Identify which cell holds the provided text, then report its (x, y) central coordinate. 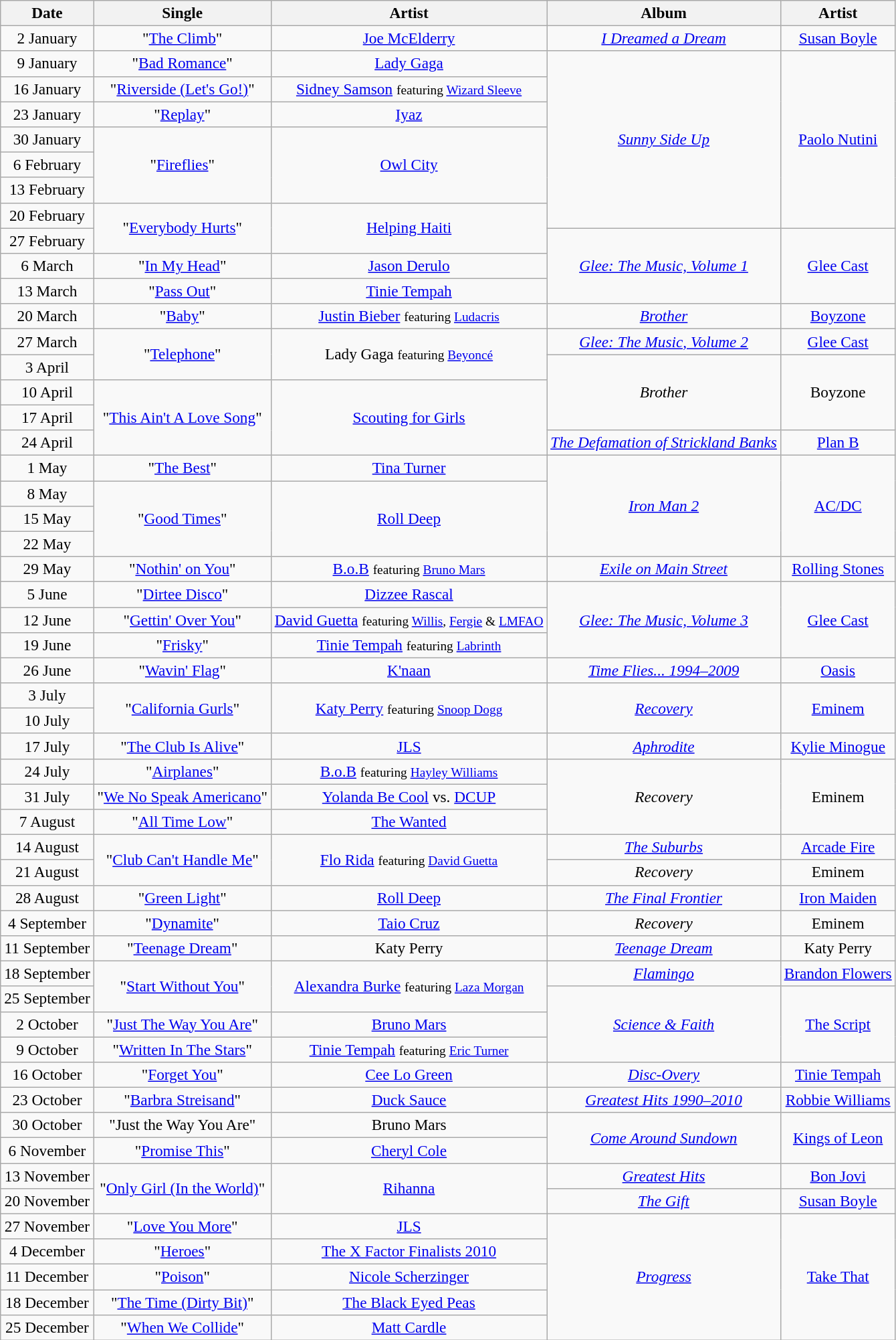
Helping Haiti (409, 228)
"Dirtee Disco" (182, 594)
28 August (47, 898)
22 May (47, 544)
Tina Turner (409, 468)
"Fireflies" (182, 165)
10 April (47, 392)
Greatest Hits 1990–2010 (664, 1100)
Date (47, 13)
3 April (47, 367)
K'naan (409, 670)
10 July (47, 721)
Sunny Side Up (664, 139)
"All Time Low" (182, 822)
The Script (838, 1024)
29 May (47, 569)
17 April (47, 417)
The Wanted (409, 822)
The Final Frontier (664, 898)
I Dreamed a Dream (664, 38)
B.o.B featuring Hayley Williams (409, 771)
3 July (47, 695)
"Just the Way You Are" (182, 1125)
Oasis (838, 670)
"Gettin' Over You" (182, 619)
"Wavin' Flag" (182, 670)
8 May (47, 493)
"Telephone" (182, 354)
Duck Sauce (409, 1100)
Kings of Leon (838, 1138)
11 December (47, 1276)
"Bad Romance" (182, 64)
Tinie Tempah featuring Eric Turner (409, 1049)
9 January (47, 64)
15 May (47, 518)
Kylie Minogue (838, 746)
Justin Bieber featuring Ludacris (409, 316)
"Start Without You" (182, 986)
Owl City (409, 165)
"Good Times" (182, 518)
"Airplanes" (182, 771)
Tinie Tempah featuring Labrinth (409, 645)
The Suburbs (664, 847)
Cheryl Cole (409, 1150)
Iron Maiden (838, 898)
Lady Gaga featuring Beyoncé (409, 354)
Single (182, 13)
"In My Head" (182, 266)
13 February (47, 190)
Rolling Stones (838, 569)
Katy Perry featuring Snoop Dogg (409, 708)
19 June (47, 645)
"Replay" (182, 114)
27 March (47, 341)
23 January (47, 114)
Matt Cardle (409, 1327)
Paolo Nutini (838, 139)
"We No Speak Americano" (182, 796)
Time Flies... 1994–2009 (664, 670)
Aphrodite (664, 746)
6 November (47, 1150)
"The Club Is Alive" (182, 746)
16 October (47, 1074)
"Dynamite" (182, 923)
7 August (47, 822)
24 April (47, 443)
The Defamation of Strickland Banks (664, 443)
Jason Derulo (409, 266)
2 January (47, 38)
"Only Girl (In the World)" (182, 1188)
Sidney Samson featuring Wizard Sleeve (409, 89)
"Promise This" (182, 1150)
The X Factor Finalists 2010 (409, 1252)
Glee: The Music, Volume 1 (664, 265)
"Green Light" (182, 898)
Iron Man 2 (664, 506)
The Black Eyed Peas (409, 1302)
"Written In The Stars" (182, 1049)
"The Climb" (182, 38)
"When We Collide" (182, 1327)
Take That (838, 1276)
Cee Lo Green (409, 1074)
Lady Gaga (409, 64)
"Heroes" (182, 1252)
11 September (47, 948)
6 February (47, 165)
"The Time (Dirty Bit)" (182, 1302)
Flamingo (664, 973)
27 November (47, 1226)
"The Best" (182, 468)
Glee: The Music, Volume 3 (664, 619)
1 May (47, 468)
"Baby" (182, 316)
"Love You More" (182, 1226)
"Teenage Dream" (182, 948)
"Frisky" (182, 645)
Plan B (838, 443)
21 August (47, 872)
Arcade Fire (838, 847)
"California Gurls" (182, 708)
20 November (47, 1201)
Robbie Williams (838, 1100)
Album (664, 13)
14 August (47, 847)
AC/DC (838, 506)
13 March (47, 291)
Science & Faith (664, 1024)
23 October (47, 1100)
"Club Can't Handle Me" (182, 860)
Rihanna (409, 1188)
Joe McElderry (409, 38)
Glee: The Music, Volume 2 (664, 341)
"Barbra Streisand" (182, 1100)
Disc-Overy (664, 1074)
18 December (47, 1302)
"This Ain't A Love Song" (182, 417)
"Poison" (182, 1276)
Nicole Scherzinger (409, 1276)
24 July (47, 771)
Iyaz (409, 114)
"Everybody Hurts" (182, 228)
4 December (47, 1252)
Alexandra Burke featuring Laza Morgan (409, 986)
4 September (47, 923)
30 October (47, 1125)
The Gift (664, 1201)
Progress (664, 1276)
Taio Cruz (409, 923)
17 July (47, 746)
Flo Rida featuring David Guetta (409, 860)
Bon Jovi (838, 1175)
16 January (47, 89)
18 September (47, 973)
31 July (47, 796)
Teenage Dream (664, 948)
13 November (47, 1175)
20 February (47, 215)
12 June (47, 619)
2 October (47, 1024)
David Guetta featuring Willis, Fergie & LMFAO (409, 619)
25 December (47, 1327)
Exile on Main Street (664, 569)
"Nothin' on You" (182, 569)
Come Around Sundown (664, 1138)
"Riverside (Let's Go!)" (182, 89)
Yolanda Be Cool vs. DCUP (409, 796)
B.o.B featuring Bruno Mars (409, 569)
30 January (47, 139)
"Just The Way You Are" (182, 1024)
Greatest Hits (664, 1175)
"Forget You" (182, 1074)
20 March (47, 316)
Brandon Flowers (838, 973)
9 October (47, 1049)
Scouting for Girls (409, 417)
6 March (47, 266)
25 September (47, 999)
26 June (47, 670)
5 June (47, 594)
27 February (47, 240)
"Pass Out" (182, 291)
Dizzee Rascal (409, 594)
